Return [X, Y] of the center of cell containing provided text 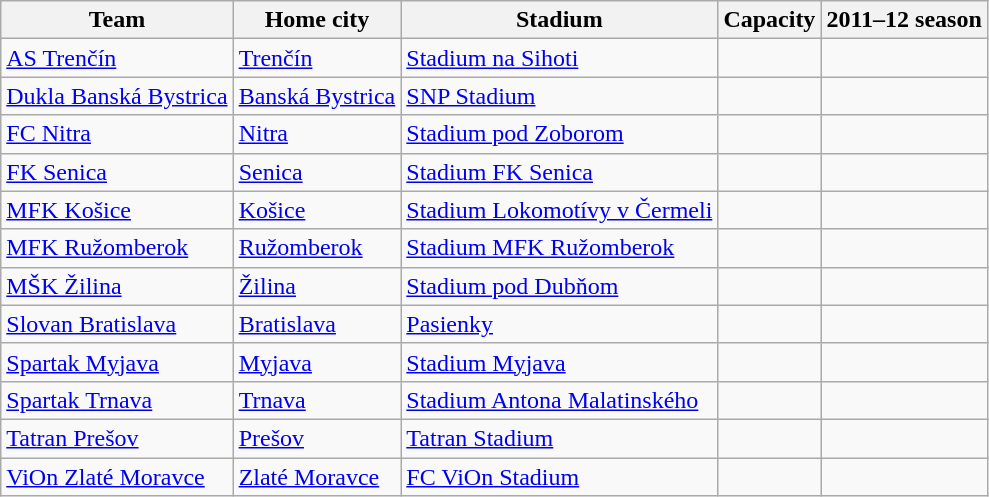
Stadium FK Senica [560, 172]
MFK Ružomberok [117, 248]
Stadium pod Zoborom [560, 134]
Stadium MFK Ružomberok [560, 248]
Stadium [560, 20]
Trenčín [317, 58]
SNP Stadium [560, 96]
MFK Košice [117, 210]
Pasienky [560, 324]
Nitra [317, 134]
Žilina [317, 286]
Spartak Trnava [117, 400]
Spartak Myjava [117, 362]
Senica [317, 172]
Team [117, 20]
Stadium pod Dubňom [560, 286]
MŠK Žilina [117, 286]
FC ViOn Stadium [560, 477]
2011–12 season [904, 20]
Košice [317, 210]
Prešov [317, 438]
Stadium Antona Malatinského [560, 400]
Slovan Bratislava [117, 324]
Zlaté Moravce [317, 477]
FK Senica [117, 172]
Trnava [317, 400]
Stadium Myjava [560, 362]
Ružomberok [317, 248]
Bratislava [317, 324]
AS Trenčín [117, 58]
Tatran Prešov [117, 438]
Dukla Banská Bystrica [117, 96]
Capacity [770, 20]
FC Nitra [117, 134]
ViOn Zlaté Moravce [117, 477]
Home city [317, 20]
Tatran Stadium [560, 438]
Stadium Lokomotívy v Čermeli [560, 210]
Banská Bystrica [317, 96]
Stadium na Sihoti [560, 58]
Myjava [317, 362]
